Detect which cell encompasses the target text, then output its [x, y] center coordinate. 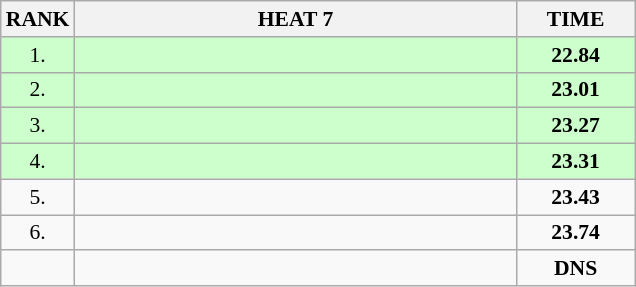
HEAT 7 [295, 19]
TIME [576, 19]
23.43 [576, 197]
DNS [576, 269]
4. [38, 162]
23.74 [576, 233]
1. [38, 55]
RANK [38, 19]
3. [38, 126]
23.01 [576, 90]
23.31 [576, 162]
22.84 [576, 55]
2. [38, 90]
23.27 [576, 126]
5. [38, 197]
6. [38, 233]
